Detect which cell encompasses the target text, then output its [x, y] center coordinate. 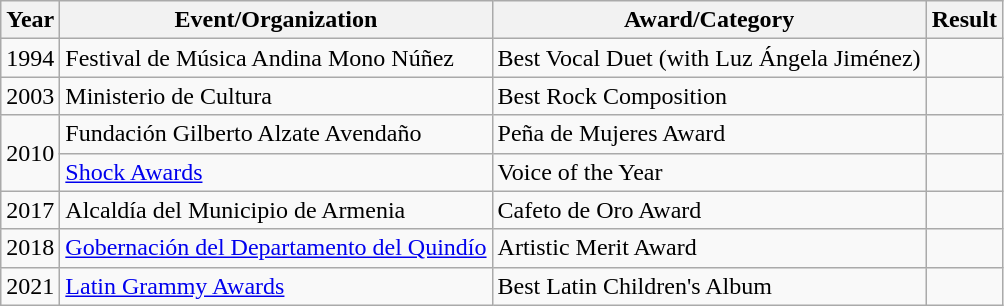
Best Rock Composition [709, 96]
Gobernación del Departamento del Quindío [276, 248]
2018 [30, 248]
Shock Awards [276, 172]
Fundación Gilberto Alzate Avendaño [276, 134]
2003 [30, 96]
Result [964, 20]
Best Vocal Duet (with Luz Ángela Jiménez) [709, 58]
Voice of the Year [709, 172]
Artistic Merit Award [709, 248]
Festival de Música Andina Mono Núñez [276, 58]
Cafeto de Oro Award [709, 210]
Year [30, 20]
Award/Category [709, 20]
Alcaldía del Municipio de Armenia [276, 210]
Event/Organization [276, 20]
1994 [30, 58]
Best Latin Children's Album [709, 286]
2010 [30, 153]
2021 [30, 286]
Ministerio de Cultura [276, 96]
2017 [30, 210]
Latin Grammy Awards [276, 286]
Peña de Mujeres Award [709, 134]
